From the cell containing the given text, extract its center point as (X, Y) coordinate. 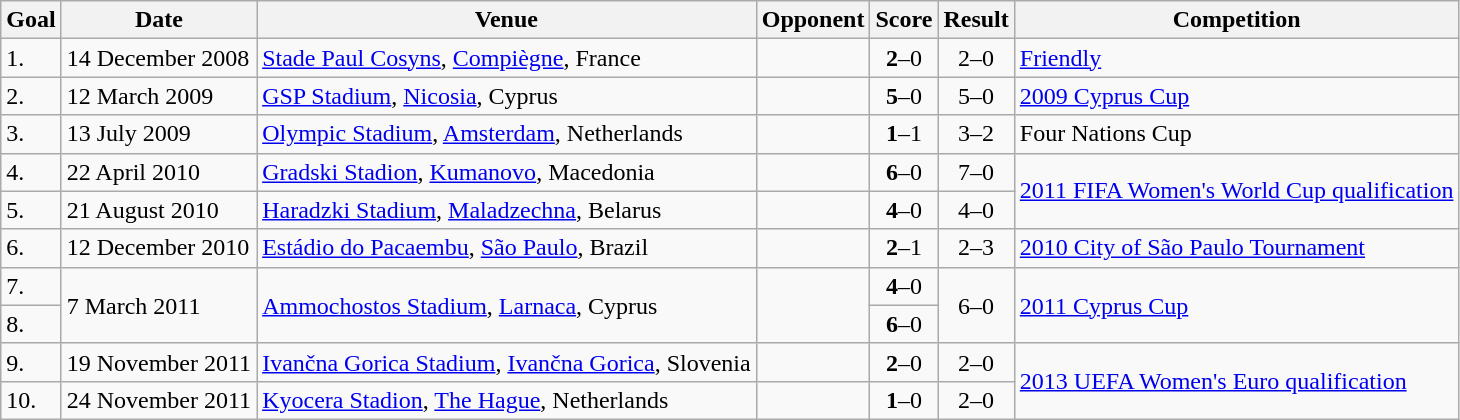
19 November 2011 (158, 362)
22 April 2010 (158, 172)
24 November 2011 (158, 400)
7. (31, 286)
Estádio do Pacaembu, São Paulo, Brazil (507, 248)
GSP Stadium, Nicosia, Cyprus (507, 96)
Date (158, 20)
2010 City of São Paulo Tournament (1236, 248)
21 August 2010 (158, 210)
2–3 (976, 248)
13 July 2009 (158, 134)
2013 UEFA Women's Euro qualification (1236, 381)
12 December 2010 (158, 248)
7 March 2011 (158, 305)
2011 Cyprus Cup (1236, 305)
4. (31, 172)
12 March 2009 (158, 96)
2011 FIFA Women's World Cup qualification (1236, 191)
Venue (507, 20)
Goal (31, 20)
1. (31, 58)
Kyocera Stadion, The Hague, Netherlands (507, 400)
14 December 2008 (158, 58)
7–0 (976, 172)
Opponent (813, 20)
6. (31, 248)
Friendly (1236, 58)
3. (31, 134)
1–1 (904, 134)
Olympic Stadium, Amsterdam, Netherlands (507, 134)
9. (31, 362)
Ammochostos Stadium, Larnaca, Cyprus (507, 305)
Score (904, 20)
8. (31, 324)
1–0 (904, 400)
Ivančna Gorica Stadium, Ivančna Gorica, Slovenia (507, 362)
Result (976, 20)
3–2 (976, 134)
Haradzki Stadium, Maladzechna, Belarus (507, 210)
Four Nations Cup (1236, 134)
5. (31, 210)
Gradski Stadion, Kumanovo, Macedonia (507, 172)
2009 Cyprus Cup (1236, 96)
10. (31, 400)
Competition (1236, 20)
2. (31, 96)
2–1 (904, 248)
Stade Paul Cosyns, Compiègne, France (507, 58)
